Detect which cell encompasses the target text, then output its [X, Y] center coordinate. 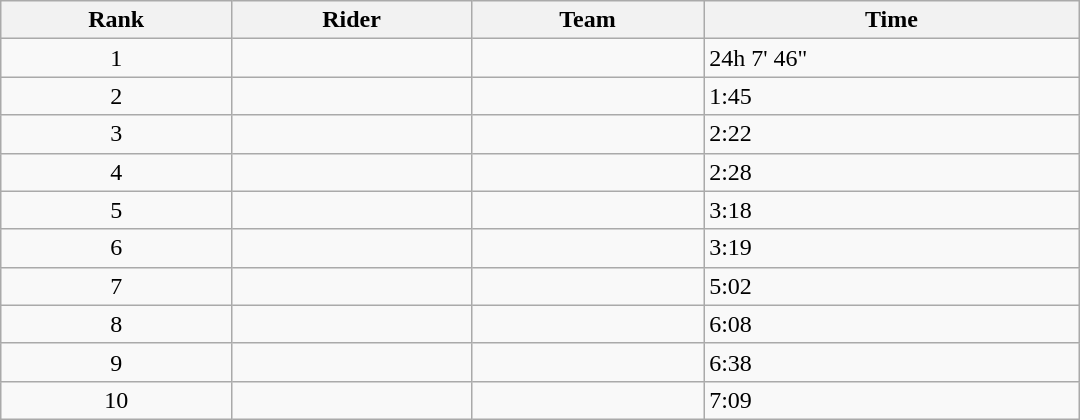
1:45 [892, 96]
24h 7' 46" [892, 58]
7:09 [892, 400]
6 [116, 248]
2:28 [892, 172]
6:38 [892, 362]
5 [116, 210]
Team [587, 20]
6:08 [892, 324]
3:18 [892, 210]
7 [116, 286]
2:22 [892, 134]
1 [116, 58]
9 [116, 362]
4 [116, 172]
Time [892, 20]
5:02 [892, 286]
10 [116, 400]
Rider [352, 20]
8 [116, 324]
Rank [116, 20]
2 [116, 96]
3:19 [892, 248]
3 [116, 134]
